Identify which cell holds the provided text, then report its [x, y] central coordinate. 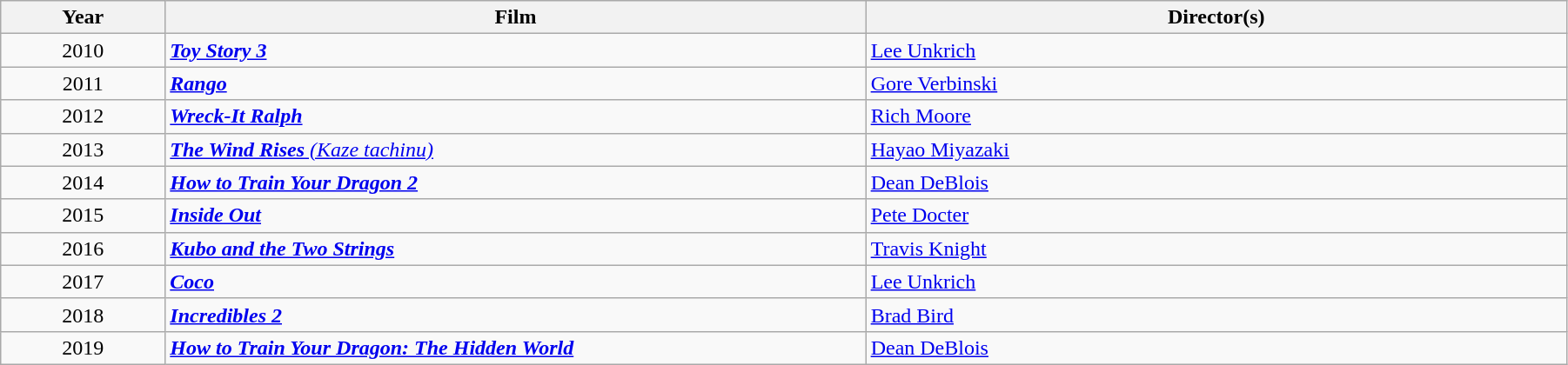
Director(s) [1216, 17]
2019 [84, 348]
Hayao Miyazaki [1216, 149]
Film [515, 17]
Kubo and the Two Strings [515, 249]
Gore Verbinski [1216, 83]
Travis Knight [1216, 249]
Year [84, 17]
Inside Out [515, 216]
Rich Moore [1216, 116]
2015 [84, 216]
The Wind Rises (Kaze tachinu) [515, 149]
Pete Docter [1216, 216]
2016 [84, 249]
2014 [84, 182]
2017 [84, 282]
2018 [84, 315]
2013 [84, 149]
Wreck-It Ralph [515, 116]
Brad Bird [1216, 315]
Coco [515, 282]
Rango [515, 83]
How to Train Your Dragon 2 [515, 182]
2011 [84, 83]
2010 [84, 50]
Toy Story 3 [515, 50]
2012 [84, 116]
Incredibles 2 [515, 315]
How to Train Your Dragon: The Hidden World [515, 348]
